Identify which cell holds the provided text, then report its [X, Y] central coordinate. 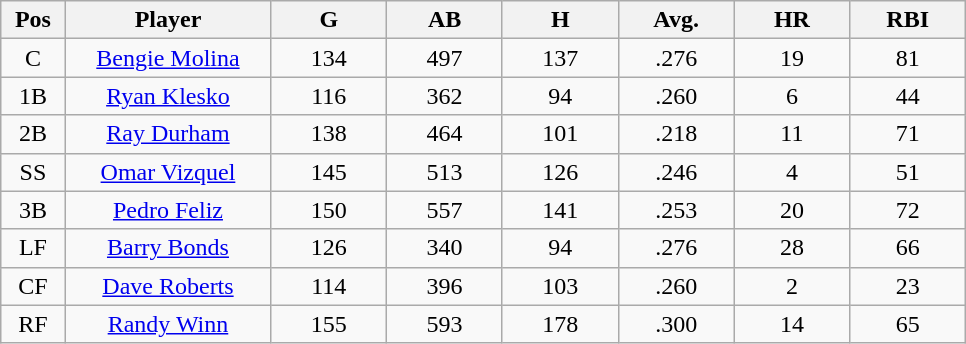
.246 [676, 172]
155 [329, 324]
Dave Roberts [168, 286]
557 [445, 210]
Barry Bonds [168, 248]
6 [792, 96]
14 [792, 324]
C [33, 58]
103 [560, 286]
81 [908, 58]
.300 [676, 324]
72 [908, 210]
137 [560, 58]
362 [445, 96]
.218 [676, 134]
Avg. [676, 20]
513 [445, 172]
11 [792, 134]
.253 [676, 210]
2 [792, 286]
51 [908, 172]
28 [792, 248]
44 [908, 96]
71 [908, 134]
497 [445, 58]
Omar Vizquel [168, 172]
3B [33, 210]
AB [445, 20]
RBI [908, 20]
150 [329, 210]
101 [560, 134]
Ray Durham [168, 134]
1B [33, 96]
4 [792, 172]
114 [329, 286]
138 [329, 134]
178 [560, 324]
19 [792, 58]
Player [168, 20]
Ryan Klesko [168, 96]
593 [445, 324]
2B [33, 134]
CF [33, 286]
23 [908, 286]
HR [792, 20]
H [560, 20]
340 [445, 248]
RF [33, 324]
396 [445, 286]
Pedro Feliz [168, 210]
G [329, 20]
Pos [33, 20]
20 [792, 210]
Randy Winn [168, 324]
134 [329, 58]
LF [33, 248]
Bengie Molina [168, 58]
145 [329, 172]
141 [560, 210]
116 [329, 96]
464 [445, 134]
SS [33, 172]
65 [908, 324]
66 [908, 248]
